For the text-containing cell, return its midpoint in [X, Y] coordinate format. 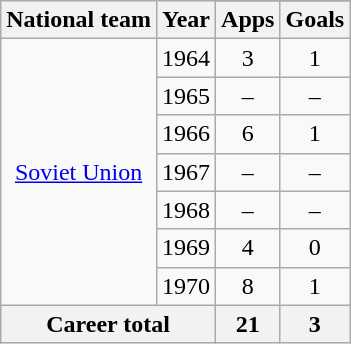
Career total [108, 324]
8 [248, 286]
1969 [186, 248]
1967 [186, 172]
1964 [186, 58]
Apps [248, 20]
1968 [186, 210]
Goals [315, 20]
1970 [186, 286]
Soviet Union [79, 172]
1966 [186, 134]
Year [186, 20]
6 [248, 134]
0 [315, 248]
1965 [186, 96]
National team [79, 20]
21 [248, 324]
4 [248, 248]
